Scan for the cell matching the given text and deliver its (x, y) coordinate at center. 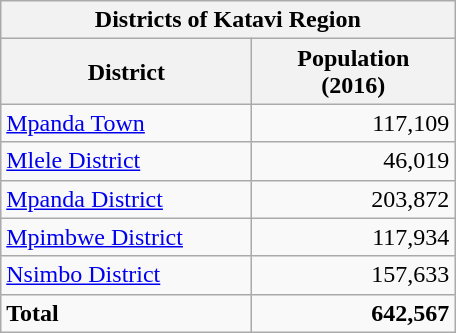
Population(2016) (354, 72)
Mpimbwe District (126, 237)
Mpanda District (126, 199)
117,109 (354, 123)
District (126, 72)
157,633 (354, 275)
46,019 (354, 161)
Mpanda Town (126, 123)
Districts of Katavi Region (228, 20)
117,934 (354, 237)
Total (126, 313)
Mlele District (126, 161)
642,567 (354, 313)
203,872 (354, 199)
Nsimbo District (126, 275)
